Capture the cell that displays the provided text and extract its (x, y) central coordinate. 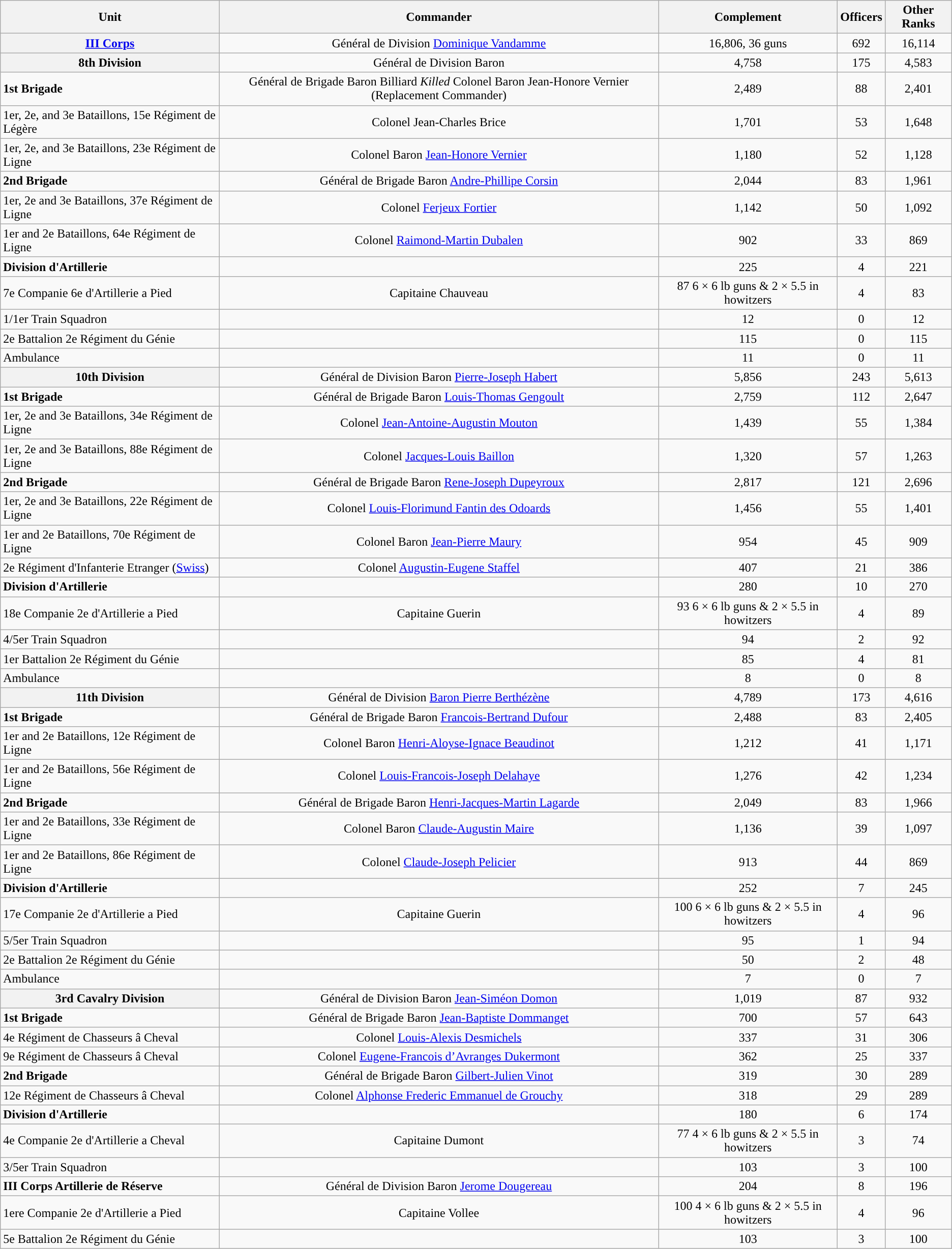
Colonel Claude-Joseph Pelicier (438, 861)
1,648 (918, 122)
1,966 (918, 802)
29 (861, 1095)
5e Battalion 2e Régiment du Génie (110, 1239)
Colonel Jean-Antoine-Augustin Mouton (438, 423)
1er, 2e, and 3e Bataillons, 15e Régiment de Légère (110, 122)
Général de Brigade Baron Rene-Joseph Dupeyroux (438, 482)
1 (861, 940)
173 (861, 697)
Général de Brigade Baron Andre-Phillipe Corsin (438, 181)
Colonel Ferjeux Fortier (438, 207)
2,488 (748, 717)
18e Companie 2e d'Artillerie a Pied (110, 613)
643 (918, 1018)
1,439 (748, 423)
8th Division (110, 63)
319 (748, 1076)
Général de Brigade Baron Billiard Killed Colonel Baron Jean-Honore Vernier (Replacement Commander) (438, 88)
45 (861, 541)
6 (861, 1115)
1,456 (748, 509)
Général de Division Baron Jerome Dougereau (438, 1186)
1er, 2e and 3e Bataillons, 37e Régiment de Ligne (110, 207)
4,616 (918, 697)
Colonel Baron Claude-Augustin Maire (438, 829)
2,489 (748, 88)
692 (861, 43)
1,234 (918, 776)
1,136 (748, 829)
1,961 (918, 181)
Other Ranks (918, 17)
362 (748, 1056)
2,401 (918, 88)
2,405 (918, 717)
33 (861, 240)
243 (861, 377)
4,758 (748, 63)
53 (861, 122)
Général de Division Dominique Vandamme (438, 43)
121 (861, 482)
11th Division (110, 697)
Commander (438, 17)
1,128 (918, 155)
2,696 (918, 482)
25 (861, 1056)
Colonel Louis-Florimund Fantin des Odoards (438, 509)
87 6 × 6 lb guns & 2 × 5.5 in howitzers (748, 293)
30 (861, 1076)
1,142 (748, 207)
913 (748, 861)
1,171 (918, 744)
174 (918, 1115)
4e Companie 2e d'Artillerie a Cheval (110, 1141)
95 (748, 940)
Général de Division Baron Jean-Siméon Domon (438, 998)
7e Companie 6e d'Artillerie a Pied (110, 293)
77 4 × 6 lb guns & 2 × 5.5 in howitzers (748, 1141)
Colonel Raimond-Martin Dubalen (438, 240)
225 (748, 266)
700 (748, 1018)
196 (918, 1186)
1,276 (748, 776)
100 6 × 6 lb guns & 2 × 5.5 in howitzers (748, 914)
1,180 (748, 155)
100 4 × 6 lb guns & 2 × 5.5 in howitzers (748, 1212)
318 (748, 1095)
1/1er Train Squadron (110, 319)
Complement (748, 17)
1,092 (918, 207)
Colonel Alphonse Frederic Emmanuel de Grouchy (438, 1095)
48 (918, 960)
Colonel Baron Henri-Aloyse-Ignace Beaudinot (438, 744)
1,701 (748, 122)
89 (918, 613)
Général de Brigade Baron Jean-Baptiste Dommanget (438, 1018)
Général de Division Baron (438, 63)
4/5er Train Squadron (110, 639)
1er Battalion 2e Régiment du Génie (110, 659)
306 (918, 1037)
1,097 (918, 829)
93 6 × 6 lb guns & 2 × 5.5 in howitzers (748, 613)
42 (861, 776)
280 (748, 587)
Général de Brigade Baron Henri-Jacques-Martin Lagarde (438, 802)
Général de Brigade Baron Gilbert-Julien Vinot (438, 1076)
175 (861, 63)
16,114 (918, 43)
41 (861, 744)
4,789 (748, 697)
Unit (110, 17)
17e Companie 2e d'Artillerie a Pied (110, 914)
III Corps Artillerie de Réserve (110, 1186)
112 (861, 397)
Colonel Jacques-Louis Baillon (438, 456)
204 (748, 1186)
5/5er Train Squadron (110, 940)
2,044 (748, 181)
88 (861, 88)
1,019 (748, 998)
52 (861, 155)
1er and 2e Bataillons, 56e Régiment de Ligne (110, 776)
1er, 2e and 3e Bataillons, 88e Régiment de Ligne (110, 456)
39 (861, 829)
Colonel Baron Jean-Pierre Maury (438, 541)
270 (918, 587)
3rd Cavalry Division (110, 998)
1er and 2e Bataillons, 64e Régiment de Ligne (110, 240)
Capitaine Chauveau (438, 293)
Capitaine Dumont (438, 1141)
1er and 2e Bataillons, 70e Régiment de Ligne (110, 541)
1,320 (748, 456)
1er, 2e and 3e Bataillons, 34e Régiment de Ligne (110, 423)
386 (918, 568)
1er, 2e, and 3e Bataillons, 23e Régiment de Ligne (110, 155)
21 (861, 568)
Colonel Jean-Charles Brice (438, 122)
252 (748, 888)
1,401 (918, 509)
Officers (861, 17)
954 (748, 541)
85 (748, 659)
407 (748, 568)
4,583 (918, 63)
31 (861, 1037)
Général de Brigade Baron Francois-Bertrand Dufour (438, 717)
221 (918, 266)
5,856 (748, 377)
2,647 (918, 397)
1er and 2e Bataillons, 86e Régiment de Ligne (110, 861)
2,817 (748, 482)
Capitaine Vollee (438, 1212)
2,759 (748, 397)
Colonel Augustin-Eugene Staffel (438, 568)
1,263 (918, 456)
Colonel Eugene-Francois d’Avranges Dukermont (438, 1056)
Général de Division Baron Pierre Berthézène (438, 697)
9e Régiment de Chasseurs â Cheval (110, 1056)
902 (748, 240)
10 (861, 587)
Général de Division Baron Pierre-Joseph Habert (438, 377)
81 (918, 659)
3/5er Train Squadron (110, 1167)
74 (918, 1141)
44 (861, 861)
2,049 (748, 802)
909 (918, 541)
932 (918, 998)
1ere Companie 2e d'Artillerie a Pied (110, 1212)
5,613 (918, 377)
87 (861, 998)
III Corps (110, 43)
Colonel Baron Jean-Honore Vernier (438, 155)
1er and 2e Bataillons, 12e Régiment de Ligne (110, 744)
180 (748, 1115)
10th Division (110, 377)
1,212 (748, 744)
1er and 2e Bataillons, 33e Régiment de Ligne (110, 829)
2e Régiment d'Infanterie Etranger (Swiss) (110, 568)
12e Régiment de Chasseurs â Cheval (110, 1095)
Colonel Louis-Alexis Desmichels (438, 1037)
1,384 (918, 423)
4e Régiment de Chasseurs â Cheval (110, 1037)
Général de Brigade Baron Louis-Thomas Gengoult (438, 397)
Colonel Louis-Francois-Joseph Delahaye (438, 776)
16,806, 36 guns (748, 43)
245 (918, 888)
1er, 2e and 3e Bataillons, 22e Régiment de Ligne (110, 509)
92 (918, 639)
